Detect which cell encompasses the target text, then output its [X, Y] center coordinate. 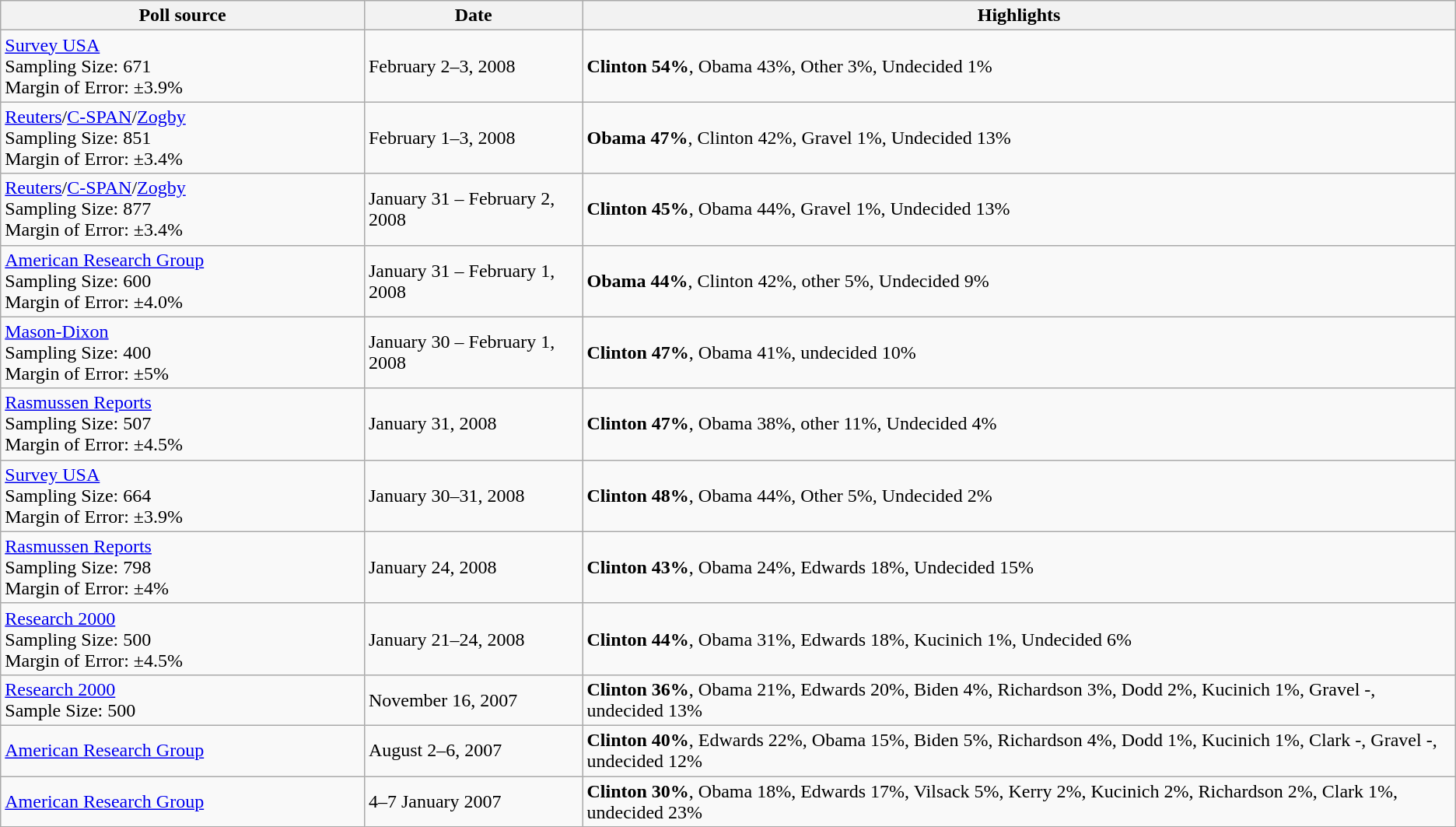
January 31, 2008 [473, 424]
Clinton 30%, Obama 18%, Edwards 17%, Vilsack 5%, Kerry 2%, Kucinich 2%, Richardson 2%, Clark 1%, undecided 23% [1019, 801]
January 30–31, 2008 [473, 496]
Clinton 47%, Obama 41%, undecided 10% [1019, 352]
Clinton 36%, Obama 21%, Edwards 20%, Biden 4%, Richardson 3%, Dodd 2%, Kucinich 1%, Gravel -, undecided 13% [1019, 700]
Clinton 48%, Obama 44%, Other 5%, Undecided 2% [1019, 496]
Clinton 43%, Obama 24%, Edwards 18%, Undecided 15% [1019, 567]
February 1–3, 2008 [473, 138]
February 2–3, 2008 [473, 66]
Research 2000Sampling Size: 500 Margin of Error: ±4.5% [183, 639]
Research 2000Sample Size: 500 [183, 700]
Highlights [1019, 16]
November 16, 2007 [473, 700]
Date [473, 16]
Clinton 54%, Obama 43%, Other 3%, Undecided 1% [1019, 66]
Reuters/C-SPAN/ZogbySampling Size: 877 Margin of Error: ±3.4% [183, 209]
August 2–6, 2007 [473, 750]
January 31 – February 1, 2008 [473, 281]
January 30 – February 1, 2008 [473, 352]
Mason-DixonSampling Size: 400 Margin of Error: ±5% [183, 352]
Clinton 47%, Obama 38%, other 11%, Undecided 4% [1019, 424]
Rasmussen ReportsSampling Size: 507 Margin of Error: ±4.5% [183, 424]
Obama 47%, Clinton 42%, Gravel 1%, Undecided 13% [1019, 138]
Obama 44%, Clinton 42%, other 5%, Undecided 9% [1019, 281]
Survey USASampling Size: 671 Margin of Error: ±3.9% [183, 66]
January 21–24, 2008 [473, 639]
Clinton 44%, Obama 31%, Edwards 18%, Kucinich 1%, Undecided 6% [1019, 639]
Reuters/C-SPAN/ZogbySampling Size: 851 Margin of Error: ±3.4% [183, 138]
Poll source [183, 16]
January 31 – February 2, 2008 [473, 209]
January 24, 2008 [473, 567]
American Research GroupSampling Size: 600 Margin of Error: ±4.0% [183, 281]
Rasmussen ReportsSampling Size: 798 Margin of Error: ±4% [183, 567]
Clinton 45%, Obama 44%, Gravel 1%, Undecided 13% [1019, 209]
Clinton 40%, Edwards 22%, Obama 15%, Biden 5%, Richardson 4%, Dodd 1%, Kucinich 1%, Clark -, Gravel -, undecided 12% [1019, 750]
4–7 January 2007 [473, 801]
Survey USASampling Size: 664 Margin of Error: ±3.9% [183, 496]
